Output the (X, Y) coordinate of the center of the cell containing the given text.  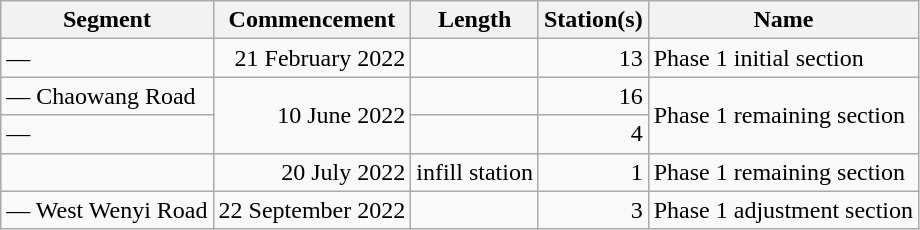
3 (593, 210)
Phase 1 initial section (783, 58)
16 (593, 96)
13 (593, 58)
20 July 2022 (312, 172)
infill station (475, 172)
Commencement (312, 20)
22 September 2022 (312, 210)
— Chaowang Road (107, 96)
— West Wenyi Road (107, 210)
Station(s) (593, 20)
Length (475, 20)
Segment (107, 20)
Phase 1 adjustment section (783, 210)
21 February 2022 (312, 58)
10 June 2022 (312, 115)
1 (593, 172)
Name (783, 20)
4 (593, 134)
